Return the (X, Y) coordinate for the center point of the cell that contains the specified text.  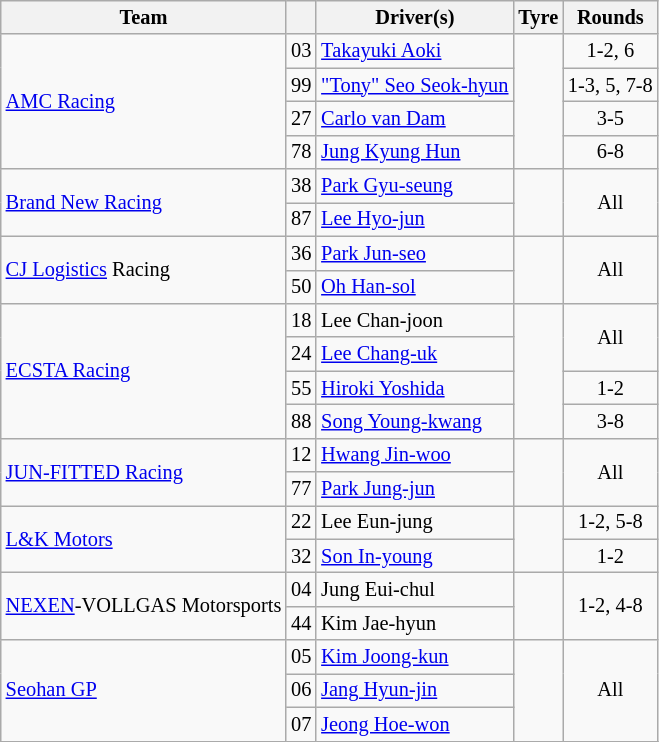
Seohan GP (144, 690)
Kim Jae-hyun (414, 623)
27 (301, 118)
Son In-young (414, 556)
Takayuki Aoki (414, 51)
06 (301, 690)
Oh Han-sol (414, 287)
Lee Chan-joon (414, 320)
78 (301, 152)
AMC Racing (144, 102)
Jung Eui-chul (414, 589)
32 (301, 556)
55 (301, 388)
Kim Joong-kun (414, 657)
87 (301, 219)
1-2, 6 (610, 51)
Driver(s) (414, 17)
77 (301, 489)
04 (301, 589)
1-2, 4-8 (610, 606)
Lee Chang-uk (414, 354)
Lee Hyo-jun (414, 219)
NEXEN-VOLLGAS Motorsports (144, 606)
Park Jun-seo (414, 253)
Jeong Hoe-won (414, 724)
03 (301, 51)
3-5 (610, 118)
JUN-FITTED Racing (144, 472)
99 (301, 85)
05 (301, 657)
Park Gyu-seung (414, 186)
1-3, 5, 7-8 (610, 85)
Hwang Jin-woo (414, 455)
Brand New Racing (144, 202)
50 (301, 287)
07 (301, 724)
ECSTA Racing (144, 370)
Jang Hyun-jin (414, 690)
Tyre (538, 17)
Team (144, 17)
88 (301, 421)
"Tony" Seo Seok-hyun (414, 85)
1-2, 5-8 (610, 522)
44 (301, 623)
L&K Motors (144, 538)
Song Young-kwang (414, 421)
12 (301, 455)
18 (301, 320)
3-8 (610, 421)
22 (301, 522)
38 (301, 186)
Rounds (610, 17)
Carlo van Dam (414, 118)
24 (301, 354)
CJ Logistics Racing (144, 270)
36 (301, 253)
Hiroki Yoshida (414, 388)
6-8 (610, 152)
Jung Kyung Hun (414, 152)
Lee Eun-jung (414, 522)
Park Jung-jun (414, 489)
